Identify which cell holds the provided text, then report its (x, y) central coordinate. 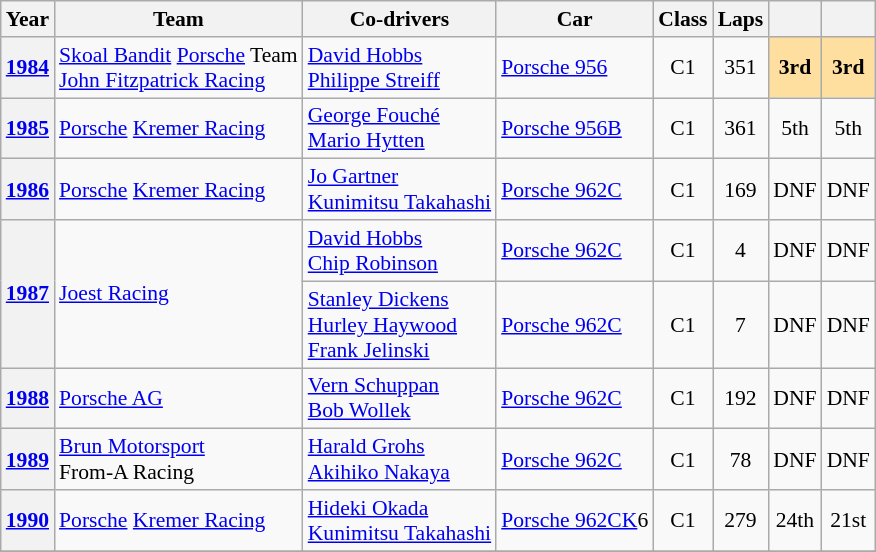
Jo Gartner Kunimitsu Takahashi (400, 190)
1989 (28, 460)
361 (741, 128)
Hideki Okada Kunimitsu Takahashi (400, 520)
Skoal Bandit Porsche Team John Fitzpatrick Racing (178, 68)
Team (178, 19)
Brun Motorsport From-A Racing (178, 460)
1985 (28, 128)
1988 (28, 398)
Porsche 956B (574, 128)
Co-drivers (400, 19)
Harald Grohs Akihiko Nakaya (400, 460)
Laps (741, 19)
1990 (28, 520)
1984 (28, 68)
David Hobbs Chip Robinson (400, 250)
21st (848, 520)
Vern Schuppan Bob Wollek (400, 398)
Porsche AG (178, 398)
Car (574, 19)
Year (28, 19)
David Hobbs Philippe Streiff (400, 68)
24th (794, 520)
1986 (28, 190)
Joest Racing (178, 294)
4 (741, 250)
Porsche 962CK6 (574, 520)
78 (741, 460)
Stanley Dickens Hurley Haywood Frank Jelinski (400, 324)
169 (741, 190)
351 (741, 68)
Porsche 956 (574, 68)
279 (741, 520)
192 (741, 398)
7 (741, 324)
George Fouché Mario Hytten (400, 128)
1987 (28, 294)
Class (682, 19)
